Output the [x, y] coordinate of the center of the cell containing the given text.  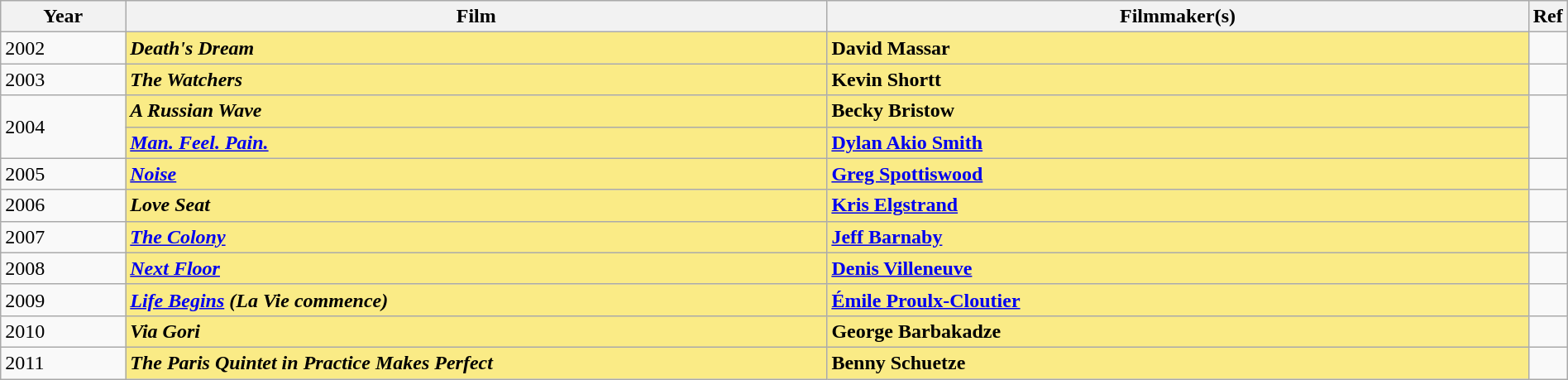
Year [63, 17]
2008 [63, 268]
2002 [63, 48]
Via Gori [476, 331]
Ref [1548, 17]
A Russian Wave [476, 111]
2007 [63, 237]
2009 [63, 300]
Kris Elgstrand [1178, 205]
David Massar [1178, 48]
Death's Dream [476, 48]
The Colony [476, 237]
Kevin Shortt [1178, 79]
The Paris Quintet in Practice Makes Perfect [476, 363]
2003 [63, 79]
Émile Proulx-Cloutier [1178, 300]
Life Begins (La Vie commence) [476, 300]
Greg Spottiswood [1178, 174]
Filmmaker(s) [1178, 17]
Film [476, 17]
2004 [63, 127]
George Barbakadze [1178, 331]
Becky Bristow [1178, 111]
2011 [63, 363]
Love Seat [476, 205]
The Watchers [476, 79]
Dylan Akio Smith [1178, 142]
Benny Schuetze [1178, 363]
Next Floor [476, 268]
Jeff Barnaby [1178, 237]
2006 [63, 205]
Noise [476, 174]
Denis Villeneuve [1178, 268]
2005 [63, 174]
2010 [63, 331]
Man. Feel. Pain. [476, 142]
